Pinpoint the cell where the given text exists, returning its [X, Y] midpoint coordinate. 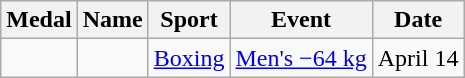
Sport [189, 20]
Event [301, 20]
April 14 [418, 58]
Name [112, 20]
Medal [39, 20]
Men's −64 kg [301, 58]
Date [418, 20]
Boxing [189, 58]
